From the cell containing the given text, extract its center point as (X, Y) coordinate. 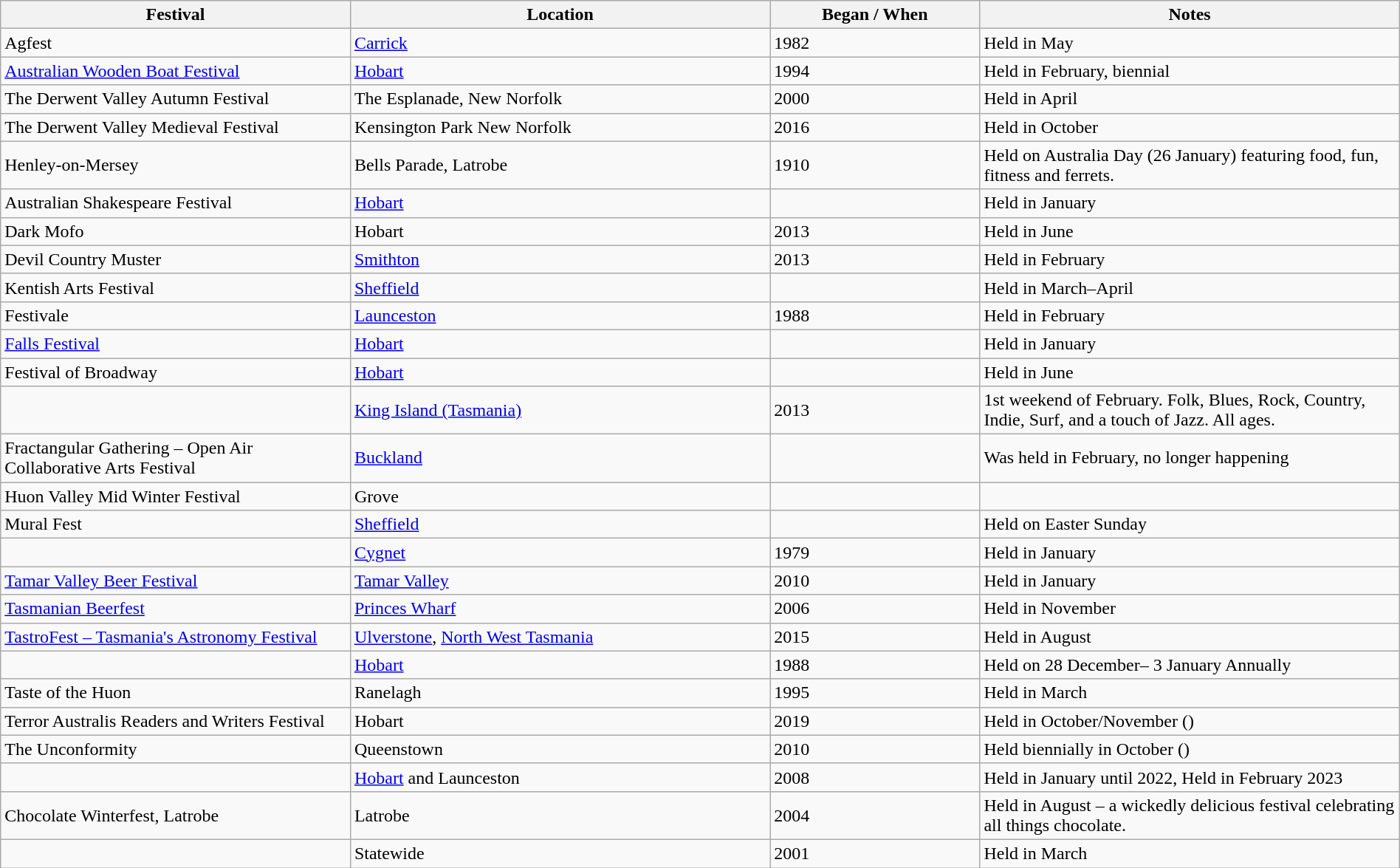
Ulverstone, North West Tasmania (560, 637)
Held in October/November () (1190, 721)
Tasmanian Beerfest (176, 609)
1994 (875, 71)
Fractangular Gathering – Open Air Collaborative Arts Festival (176, 458)
Began / When (875, 15)
The Esplanade, New Norfolk (560, 99)
Australian Wooden Boat Festival (176, 71)
2015 (875, 637)
Henley-on-Mersey (176, 165)
Chocolate Winterfest, Latrobe (176, 816)
Held on Australia Day (26 January) featuring food, fun, fitness and ferrets. (1190, 165)
Agfest (176, 43)
Kentish Arts Festival (176, 287)
Dark Mofo (176, 231)
Held in February, biennial (1190, 71)
Falls Festival (176, 344)
Notes (1190, 15)
Cygnet (560, 553)
Festival of Broadway (176, 372)
Grove (560, 496)
Devil Country Muster (176, 259)
Latrobe (560, 816)
Huon Valley Mid Winter Festival (176, 496)
1995 (875, 693)
The Unconformity (176, 749)
2004 (875, 816)
Festivale (176, 315)
Statewide (560, 853)
Held in October (1190, 127)
Princes Wharf (560, 609)
Festival (176, 15)
Held in May (1190, 43)
Ranelagh (560, 693)
Held in November (1190, 609)
1910 (875, 165)
Smithton (560, 259)
Hobart and Launceston (560, 777)
The Derwent Valley Medieval Festival (176, 127)
King Island (Tasmania) (560, 411)
Held in August – a wickedly delicious festival celebrating all things chocolate. (1190, 816)
2008 (875, 777)
Terror Australis Readers and Writers Festival (176, 721)
Held in January until 2022, Held in February 2023 (1190, 777)
2000 (875, 99)
Mural Fest (176, 524)
The Derwent Valley Autumn Festival (176, 99)
2016 (875, 127)
Held on Easter Sunday (1190, 524)
1982 (875, 43)
TastroFest – Tasmania's Astronomy Festival (176, 637)
2006 (875, 609)
Tamar Valley (560, 581)
Location (560, 15)
Bells Parade, Latrobe (560, 165)
Australian Shakespeare Festival (176, 203)
Held on 28 December– 3 January Annually (1190, 665)
Held in August (1190, 637)
1st weekend of February. Folk, Blues, Rock, Country, Indie, Surf, and a touch of Jazz. All ages. (1190, 411)
Carrick (560, 43)
Queenstown (560, 749)
Kensington Park New Norfolk (560, 127)
Was held in February, no longer happening (1190, 458)
Launceston (560, 315)
Held in April (1190, 99)
Held in March–April (1190, 287)
Taste of the Huon (176, 693)
2019 (875, 721)
1979 (875, 553)
Tamar Valley Beer Festival (176, 581)
2001 (875, 853)
Buckland (560, 458)
Held biennially in October () (1190, 749)
